Determine the (x, y) coordinate at the center of the cell enclosing the given text.  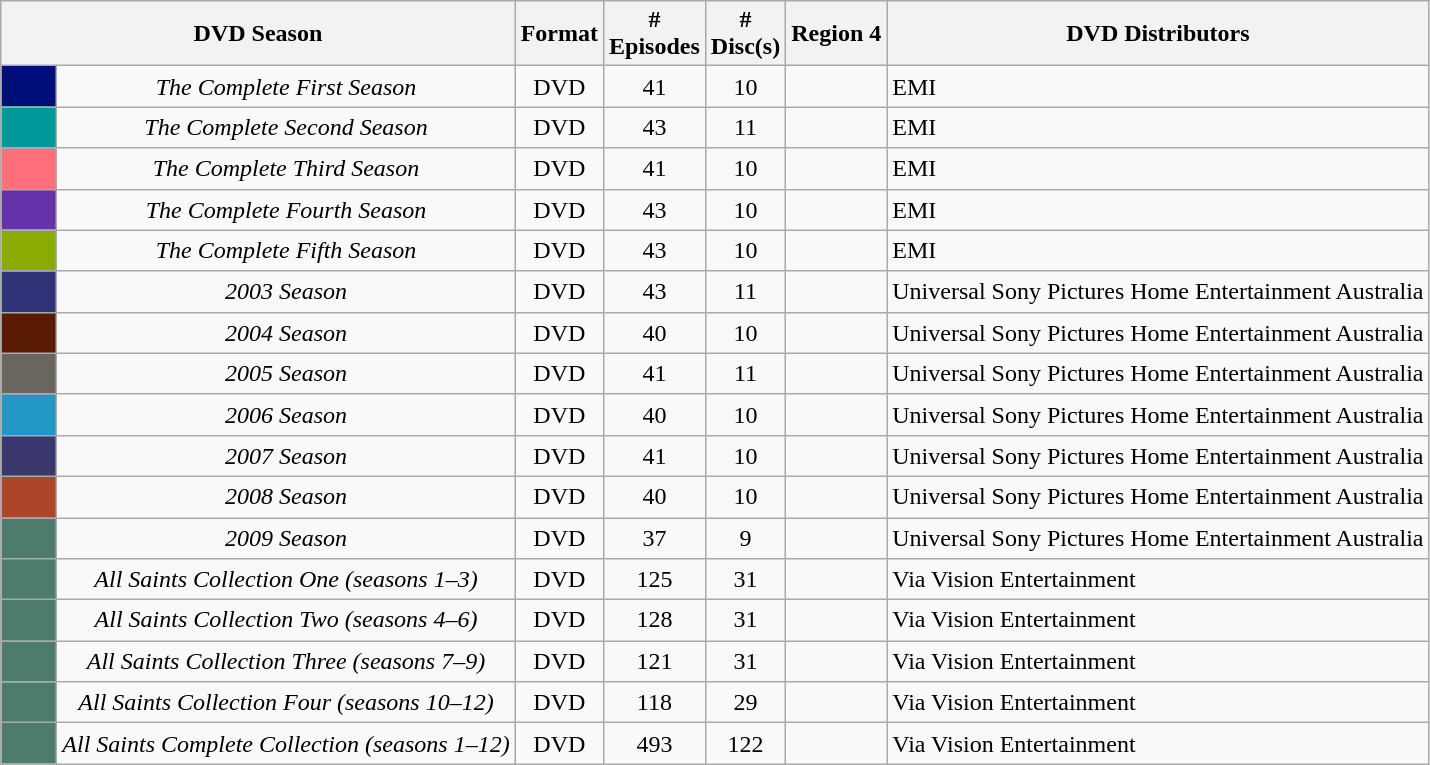
2009 Season (286, 538)
2007 Season (286, 456)
The Complete Fourth Season (286, 210)
Format (559, 34)
The Complete Fifth Season (286, 250)
2008 Season (286, 496)
The Complete First Season (286, 86)
All Saints Collection One (seasons 1–3) (286, 580)
29 (745, 702)
DVD Season (258, 34)
125 (655, 580)
All Saints Collection Two (seasons 4–6) (286, 620)
#Disc(s) (745, 34)
DVD Distributors (1158, 34)
All Saints Collection Four (seasons 10–12) (286, 702)
Region 4 (836, 34)
118 (655, 702)
2005 Season (286, 374)
#Episodes (655, 34)
2006 Season (286, 414)
2003 Season (286, 292)
The Complete Third Season (286, 168)
128 (655, 620)
All Saints Complete Collection (seasons 1–12) (286, 744)
9 (745, 538)
493 (655, 744)
The Complete Second Season (286, 128)
37 (655, 538)
121 (655, 662)
122 (745, 744)
2004 Season (286, 332)
All Saints Collection Three (seasons 7–9) (286, 662)
